Locate the cell with the specified text and output its (X, Y) center coordinate. 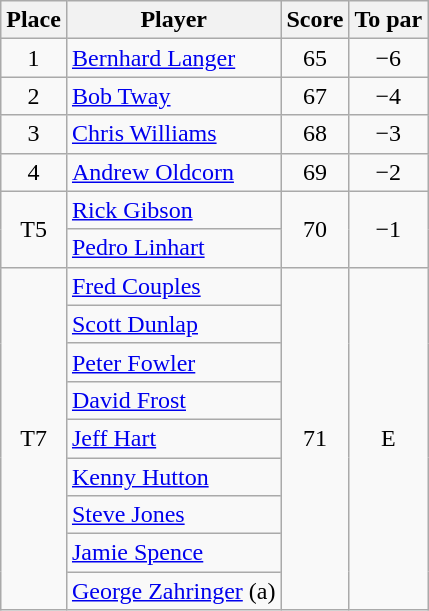
67 (315, 96)
Pedro Linhart (174, 248)
T7 (34, 438)
−2 (388, 172)
−4 (388, 96)
Fred Couples (174, 286)
Peter Fowler (174, 362)
Kenny Hutton (174, 477)
Chris Williams (174, 134)
69 (315, 172)
Score (315, 20)
Bob Tway (174, 96)
−6 (388, 58)
To par (388, 20)
4 (34, 172)
Steve Jones (174, 515)
Scott Dunlap (174, 324)
65 (315, 58)
Bernhard Langer (174, 58)
71 (315, 438)
−1 (388, 229)
George Zahringer (a) (174, 591)
Player (174, 20)
3 (34, 134)
T5 (34, 229)
1 (34, 58)
2 (34, 96)
Andrew Oldcorn (174, 172)
Place (34, 20)
−3 (388, 134)
68 (315, 134)
70 (315, 229)
David Frost (174, 400)
Jeff Hart (174, 438)
E (388, 438)
Jamie Spence (174, 553)
Rick Gibson (174, 210)
